For the text-containing cell, return its midpoint in [X, Y] coordinate format. 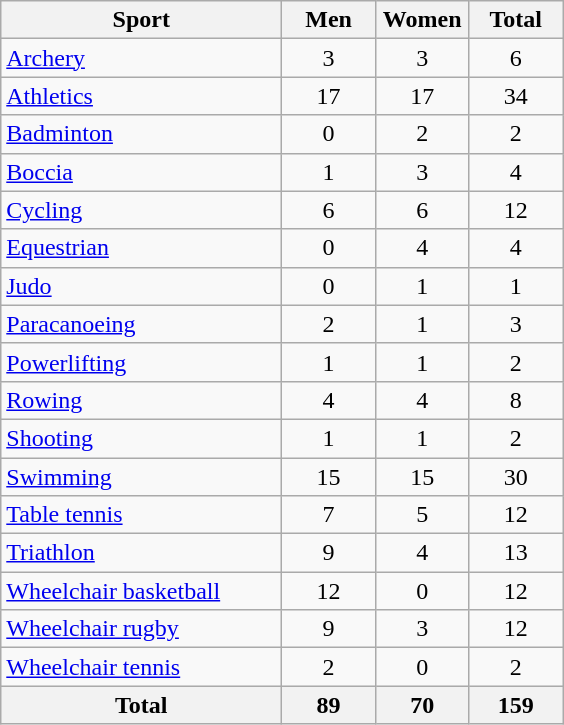
89 [329, 705]
Men [329, 20]
5 [422, 515]
Archery [142, 58]
Table tennis [142, 515]
Athletics [142, 96]
70 [422, 705]
8 [516, 400]
Cycling [142, 210]
34 [516, 96]
Wheelchair rugby [142, 629]
Paracanoeing [142, 324]
Equestrian [142, 248]
Judo [142, 286]
13 [516, 553]
Rowing [142, 400]
30 [516, 477]
159 [516, 705]
Triathlon [142, 553]
Badminton [142, 134]
Wheelchair tennis [142, 667]
7 [329, 515]
Boccia [142, 172]
Powerlifting [142, 362]
Shooting [142, 438]
Swimming [142, 477]
Sport [142, 20]
Women [422, 20]
Wheelchair basketball [142, 591]
